Find where the given text appears and provide that cell's center as [x, y] coordinate. 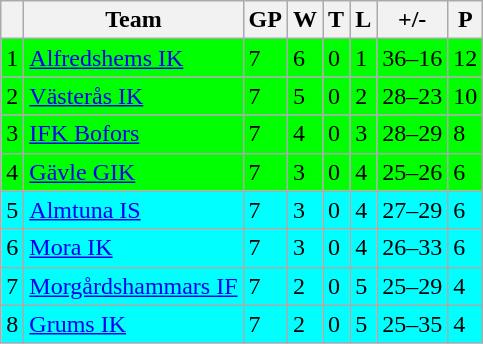
27–29 [412, 210]
25–35 [412, 324]
Gävle GIK [134, 172]
36–16 [412, 58]
25–26 [412, 172]
Mora IK [134, 248]
Alfredshems IK [134, 58]
Almtuna IS [134, 210]
26–33 [412, 248]
25–29 [412, 286]
T [336, 20]
Västerås IK [134, 96]
28–23 [412, 96]
GP [265, 20]
28–29 [412, 134]
IFK Bofors [134, 134]
L [364, 20]
W [304, 20]
12 [466, 58]
Morgårdshammars IF [134, 286]
+/- [412, 20]
P [466, 20]
Team [134, 20]
10 [466, 96]
Grums IK [134, 324]
